Find where the given text appears and provide that cell's center as [x, y] coordinate. 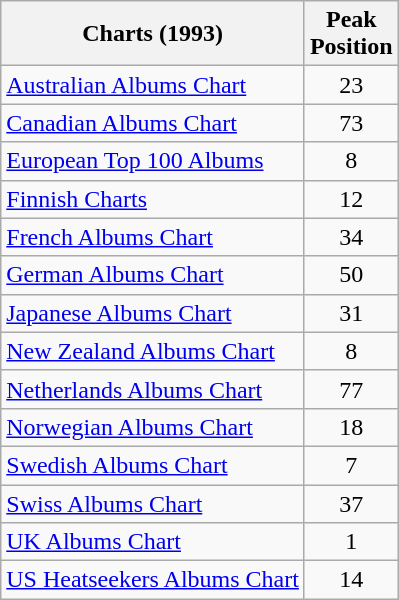
German Albums Chart [153, 275]
77 [351, 389]
New Zealand Albums Chart [153, 351]
Swedish Albums Chart [153, 465]
73 [351, 123]
Charts (1993) [153, 34]
French Albums Chart [153, 237]
UK Albums Chart [153, 542]
50 [351, 275]
Japanese Albums Chart [153, 313]
US Heatseekers Albums Chart [153, 580]
Canadian Albums Chart [153, 123]
31 [351, 313]
23 [351, 85]
PeakPosition [351, 34]
Swiss Albums Chart [153, 503]
Netherlands Albums Chart [153, 389]
18 [351, 427]
14 [351, 580]
12 [351, 199]
Norwegian Albums Chart [153, 427]
European Top 100 Albums [153, 161]
Australian Albums Chart [153, 85]
Finnish Charts [153, 199]
1 [351, 542]
37 [351, 503]
34 [351, 237]
7 [351, 465]
